From the cell containing the given text, extract its center point as [X, Y] coordinate. 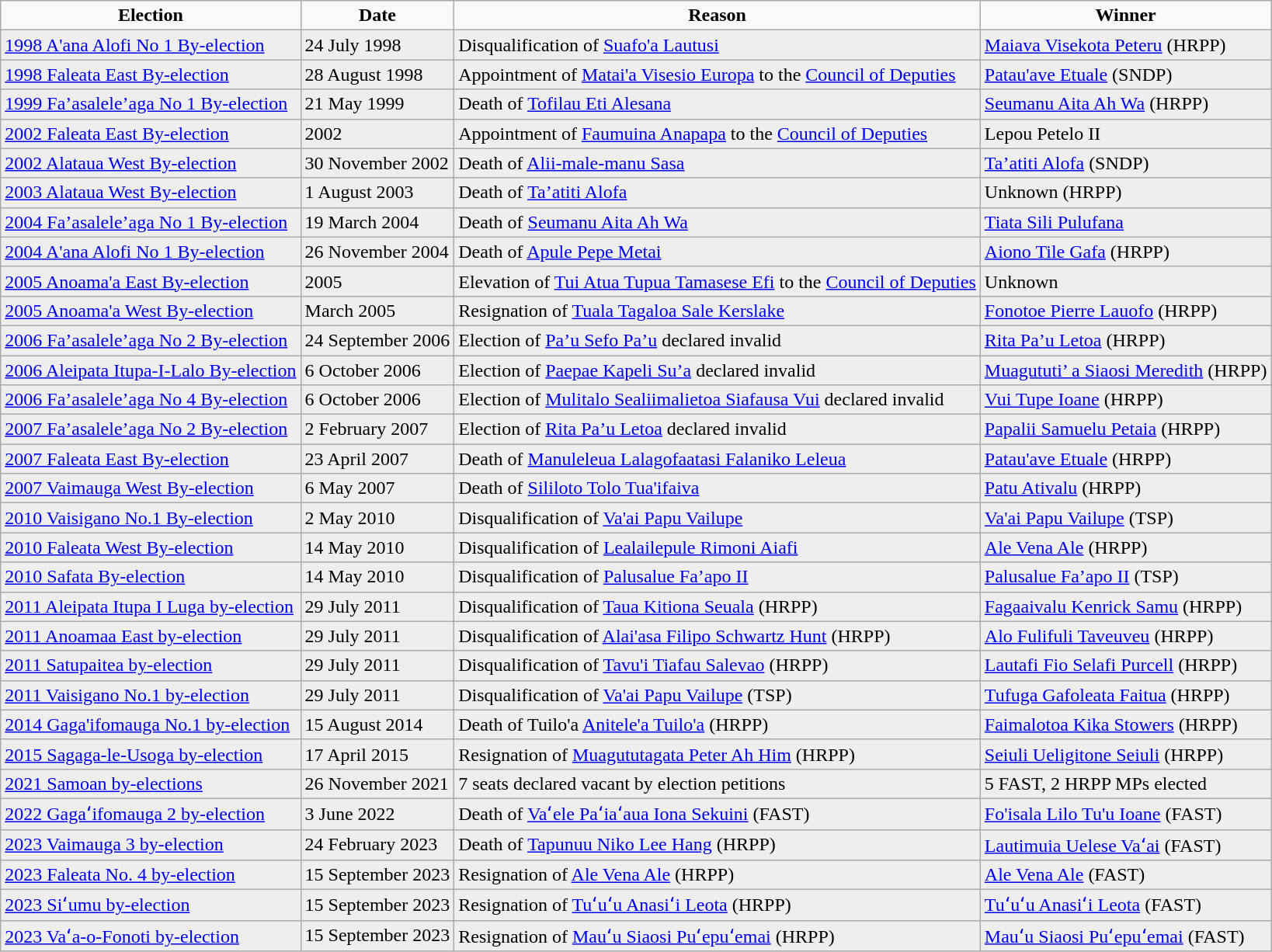
24 February 2023 [377, 845]
24 September 2006 [377, 340]
Faimalotoa Kika Stowers (HRPP) [1126, 724]
2023 Siʻumu by-election [151, 905]
Death of Sililoto Tolo Tua'ifaiva [718, 488]
Appointment of Faumuina Anapapa to the Council of Deputies [718, 134]
Palusalue Fa’apo II (TSP) [1126, 577]
15 August 2014 [377, 724]
5 FAST, 2 HRPP MPs elected [1126, 783]
2003 Alataua West By-election [151, 193]
Patau'ave Etuale (HRPP) [1126, 459]
Alo Fulifuli Taveuveu (HRPP) [1126, 636]
Death of Vaʻele Paʻiaʻaua Iona Sekuini (FAST) [718, 814]
6 May 2007 [377, 488]
30 November 2002 [377, 163]
Papalii Samuelu Petaia (HRPP) [1126, 429]
Ta’atiti Alofa (SNDP) [1126, 163]
2023 Vaʻa-o-Fonoti by-election [151, 936]
Death of Tapunuu Niko Lee Hang (HRPP) [718, 845]
2011 Aleipata Itupa I Luga by-election [151, 606]
28 August 1998 [377, 75]
2014 Gaga'ifomauga No.1 by-election [151, 724]
Maiava Visekota Peteru (HRPP) [1126, 45]
Patu Ativalu (HRPP) [1126, 488]
Reason [718, 16]
17 April 2015 [377, 754]
3 June 2022 [377, 814]
2021 Samoan by-elections [151, 783]
2005 Anoama'a West By-election [151, 311]
Unknown [1126, 281]
Election [151, 16]
1998 Faleata East By-election [151, 75]
Disqualification of Tavu'i Tiafau Salevao (HRPP) [718, 665]
2005 [377, 281]
Death of Ta’atiti Alofa [718, 193]
Lautimuia Uelese Vaʻai (FAST) [1126, 845]
2004 A'ana Alofi No 1 By-election [151, 252]
Rita Pa’u Letoa (HRPP) [1126, 340]
Election of Mulitalo Sealiimalietoa Siafausa Vui declared invalid [718, 400]
Death of Alii-male-manu Sasa [718, 163]
Lepou Petelo II [1126, 134]
Death of Manuleleua Lalagofaatasi Falaniko Leleua [718, 459]
Resignation of Muagututagata Peter Ah Him (HRPP) [718, 754]
1 August 2003 [377, 193]
Resignation of Mauʻu Siaosi Puʻepuʻemai (HRPP) [718, 936]
Muagututi’ a Siaosi Meredith (HRPP) [1126, 370]
Seiuli Ueligitone Seiuli (HRPP) [1126, 754]
Tuʻuʻu Anasiʻi Leota (FAST) [1126, 905]
24 July 1998 [377, 45]
2010 Faleata West By-election [151, 547]
Fo'isala Lilo Tu'u Ioane (FAST) [1126, 814]
2002 Alataua West By-election [151, 163]
Winner [1126, 16]
Death of Tofilau Eti Alesana [718, 104]
2011 Anoamaa East by-election [151, 636]
Date [377, 16]
2007 Vaimauga West By-election [151, 488]
Mauʻu Siaosi Puʻepuʻemai (FAST) [1126, 936]
Patau'ave Etuale (SNDP) [1126, 75]
1999 Fa’asalele’aga No 1 By-election [151, 104]
2015 Sagaga-le-Usoga by-election [151, 754]
2007 Faleata East By-election [151, 459]
Appointment of Matai'a Visesio Europa to the Council of Deputies [718, 75]
Death of Seumanu Aita Ah Wa [718, 222]
23 April 2007 [377, 459]
2010 Safata By-election [151, 577]
Death of Apule Pepe Metai [718, 252]
26 November 2021 [377, 783]
Resignation of Tuala Tagaloa Sale Kerslake [718, 311]
Death of Tuilo'a Anitele'a Tuilo'a (HRPP) [718, 724]
Ale Vena Ale (HRPP) [1126, 547]
2011 Satupaitea by-election [151, 665]
Disqualification of Suafo'a Lautusi [718, 45]
Disqualification of Va'ai Papu Vailupe (TSP) [718, 695]
Election of Rita Pa’u Letoa declared invalid [718, 429]
2010 Vaisigano No.1 By-election [151, 518]
Disqualification of Alai'asa Filipo Schwartz Hunt (HRPP) [718, 636]
7 seats declared vacant by election petitions [718, 783]
2006 Aleipata Itupa-I-Lalo By-election [151, 370]
Disqualification of Taua Kitiona Seuala (HRPP) [718, 606]
1998 A'ana Alofi No 1 By-election [151, 45]
Vui Tupe Ioane (HRPP) [1126, 400]
March 2005 [377, 311]
2002 [377, 134]
2006 Fa’asalele’aga No 2 By-election [151, 340]
Elevation of Tui Atua Tupua Tamasese Efi to the Council of Deputies [718, 281]
Va'ai Papu Vailupe (TSP) [1126, 518]
2006 Fa’asalele’aga No 4 By-election [151, 400]
Disqualification of Lealailepule Rimoni Aiafi [718, 547]
Fagaaivalu Kenrick Samu (HRPP) [1126, 606]
26 November 2004 [377, 252]
2011 Vaisigano No.1 by-election [151, 695]
Election of Paepae Kapeli Su’a declared invalid [718, 370]
Election of Pa’u Sefo Pa’u declared invalid [718, 340]
Resignation of Ale Vena Ale (HRPP) [718, 875]
2023 Faleata No. 4 by-election [151, 875]
Lautafi Fio Selafi Purcell (HRPP) [1126, 665]
19 March 2004 [377, 222]
2 February 2007 [377, 429]
Disqualification of Va'ai Papu Vailupe [718, 518]
2022 Gagaʻifomauga 2 by-election [151, 814]
Aiono Tile Gafa (HRPP) [1126, 252]
2 May 2010 [377, 518]
2023 Vaimauga 3 by-election [151, 845]
Disqualification of Palusalue Fa’apo II [718, 577]
2005 Anoama'a East By-election [151, 281]
Tufuga Gafoleata Faitua (HRPP) [1126, 695]
Tiata Sili Pulufana [1126, 222]
2002 Faleata East By-election [151, 134]
Resignation of Tuʻuʻu Anasiʻi Leota (HRPP) [718, 905]
21 May 1999 [377, 104]
Ale Vena Ale (FAST) [1126, 875]
Unknown (HRPP) [1126, 193]
2004 Fa’asalele’aga No 1 By-election [151, 222]
2007 Fa’asalele’aga No 2 By-election [151, 429]
Fonotoe Pierre Lauofo (HRPP) [1126, 311]
Seumanu Aita Ah Wa (HRPP) [1126, 104]
